For the text-containing cell, return its midpoint in (X, Y) coordinate format. 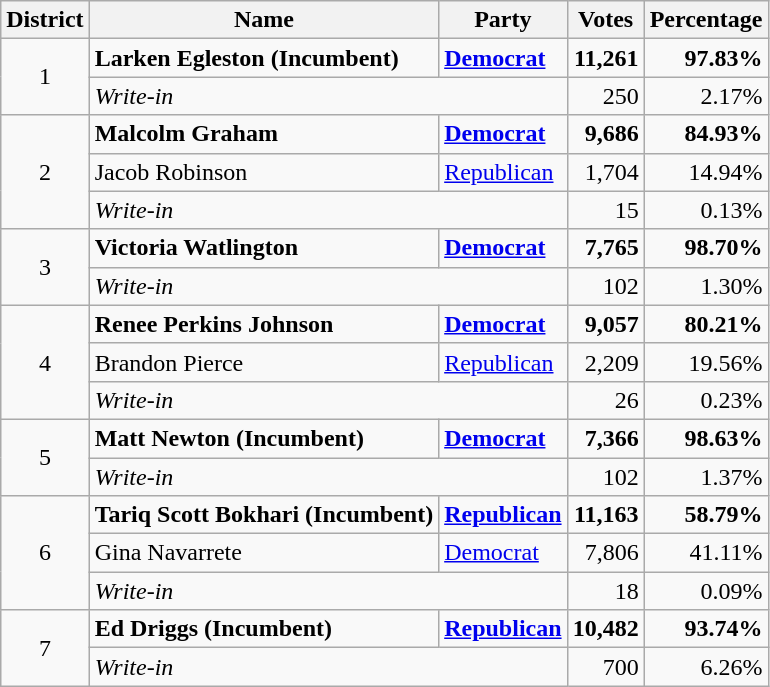
93.74% (706, 629)
2,209 (606, 362)
26 (606, 400)
1,704 (606, 172)
11,163 (606, 515)
9,686 (606, 134)
District (45, 20)
0.13% (706, 210)
98.70% (706, 248)
Matt Newton (Incumbent) (264, 438)
7 (45, 648)
6.26% (706, 667)
6 (45, 553)
Ed Driggs (Incumbent) (264, 629)
Tariq Scott Bokhari (Incumbent) (264, 515)
Percentage (706, 20)
700 (606, 667)
15 (606, 210)
97.83% (706, 58)
41.11% (706, 553)
11,261 (606, 58)
Votes (606, 20)
9,057 (606, 324)
7,765 (606, 248)
Malcolm Graham (264, 134)
0.09% (706, 591)
Renee Perkins Johnson (264, 324)
Larken Egleston (Incumbent) (264, 58)
10,482 (606, 629)
7,366 (606, 438)
Name (264, 20)
0.23% (706, 400)
5 (45, 457)
3 (45, 267)
1 (45, 77)
2 (45, 172)
4 (45, 362)
80.21% (706, 324)
1.30% (706, 286)
Party (503, 20)
58.79% (706, 515)
18 (606, 591)
Victoria Watlington (264, 248)
250 (606, 96)
2.17% (706, 96)
7,806 (606, 553)
14.94% (706, 172)
84.93% (706, 134)
Brandon Pierce (264, 362)
98.63% (706, 438)
Gina Navarrete (264, 553)
1.37% (706, 477)
Jacob Robinson (264, 172)
19.56% (706, 362)
